Search for the cell housing the specified text and yield its (x, y) center coordinate. 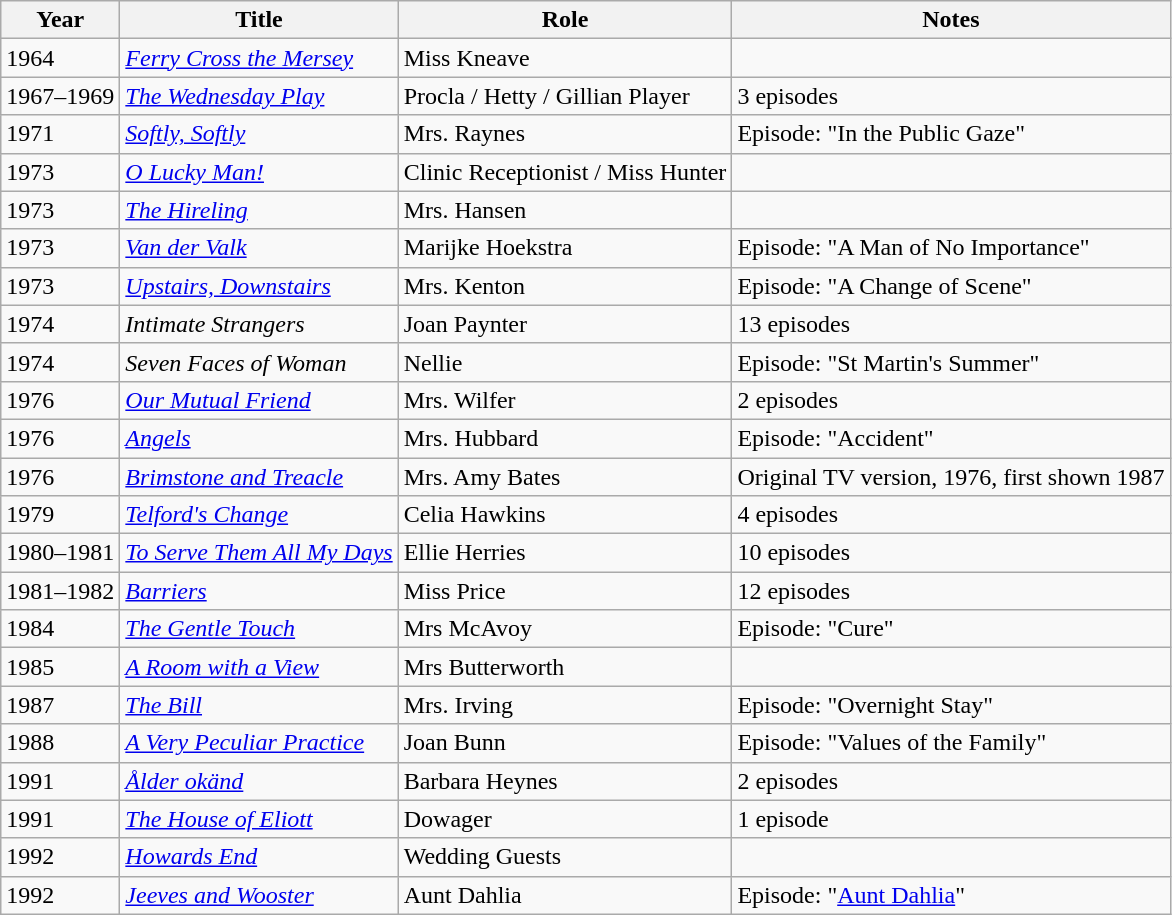
Seven Faces of Woman (259, 362)
Telford's Change (259, 515)
Episode: "St Martin's Summer" (951, 362)
Brimstone and Treacle (259, 477)
Episode: "Cure" (951, 629)
1987 (60, 705)
1981–1982 (60, 591)
Episode: "Overnight Stay" (951, 705)
Mrs. Raynes (565, 134)
Upstairs, Downstairs (259, 286)
Mrs Butterworth (565, 667)
1 episode (951, 819)
1984 (60, 629)
Episode: "Aunt Dahlia" (951, 895)
Wedding Guests (565, 857)
10 episodes (951, 553)
Dowager (565, 819)
Ferry Cross the Mersey (259, 58)
Notes (951, 20)
Joan Paynter (565, 324)
12 episodes (951, 591)
Jeeves and Wooster (259, 895)
1967–1969 (60, 96)
The Bill (259, 705)
O Lucky Man! (259, 172)
Barbara Heynes (565, 781)
Howards End (259, 857)
Ålder okänd (259, 781)
1979 (60, 515)
A Room with a View (259, 667)
Miss Kneave (565, 58)
Mrs. Hubbard (565, 438)
1988 (60, 743)
Clinic Receptionist / Miss Hunter (565, 172)
Procla / Hetty / Gillian Player (565, 96)
Episode: "A Man of No Importance" (951, 248)
Episode: "Values of the Family" (951, 743)
1971 (60, 134)
Title (259, 20)
Joan Bunn (565, 743)
Mrs. Irving (565, 705)
The House of Eliott (259, 819)
Mrs McAvoy (565, 629)
4 episodes (951, 515)
1985 (60, 667)
Mrs. Hansen (565, 210)
Barriers (259, 591)
Miss Price (565, 591)
Marijke Hoekstra (565, 248)
Intimate Strangers (259, 324)
A Very Peculiar Practice (259, 743)
The Hireling (259, 210)
Mrs. Kenton (565, 286)
Year (60, 20)
Original TV version, 1976, first shown 1987 (951, 477)
Celia Hawkins (565, 515)
Episode: "A Change of Scene" (951, 286)
Softly, Softly (259, 134)
Ellie Herries (565, 553)
To Serve Them All My Days (259, 553)
13 episodes (951, 324)
Van der Valk (259, 248)
Mrs. Amy Bates (565, 477)
Role (565, 20)
3 episodes (951, 96)
Episode: "In the Public Gaze" (951, 134)
The Wednesday Play (259, 96)
1964 (60, 58)
Angels (259, 438)
The Gentle Touch (259, 629)
Our Mutual Friend (259, 400)
1980–1981 (60, 553)
Mrs. Wilfer (565, 400)
Episode: "Accident" (951, 438)
Aunt Dahlia (565, 895)
Nellie (565, 362)
